Output the (x, y) coordinate of the center of the cell containing the given text.  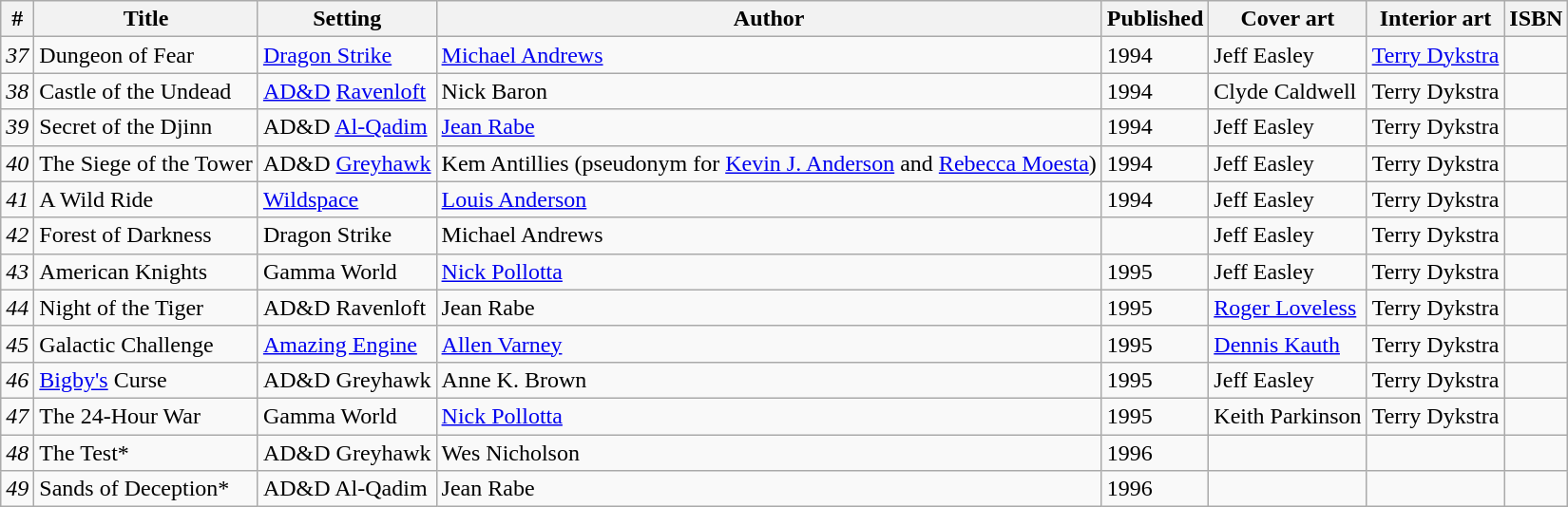
Secret of the Djinn (146, 127)
Castle of the Undead (146, 91)
Kem Antillies (pseudonym for Kevin J. Anderson and Rebecca Moesta) (769, 163)
Forest of Darkness (146, 235)
39 (17, 127)
46 (17, 380)
37 (17, 55)
Anne K. Brown (769, 380)
Published (1155, 19)
40 (17, 163)
44 (17, 308)
The Test* (146, 453)
Setting (347, 19)
American Knights (146, 272)
49 (17, 489)
38 (17, 91)
Wes Nicholson (769, 453)
Clyde Caldwell (1288, 91)
Allen Varney (769, 344)
Interior art (1435, 19)
Title (146, 19)
Bigby's Curse (146, 380)
Keith Parkinson (1288, 416)
47 (17, 416)
Amazing Engine (347, 344)
Galactic Challenge (146, 344)
Nick Baron (769, 91)
Author (769, 19)
Louis Anderson (769, 199)
Cover art (1288, 19)
Dungeon of Fear (146, 55)
The Siege of the Tower (146, 163)
45 (17, 344)
Dennis Kauth (1288, 344)
Wildspace (347, 199)
48 (17, 453)
Night of the Tiger (146, 308)
41 (17, 199)
43 (17, 272)
# (17, 19)
Sands of Deception* (146, 489)
Roger Loveless (1288, 308)
ISBN (1536, 19)
A Wild Ride (146, 199)
42 (17, 235)
The 24-Hour War (146, 416)
